Identify which cell holds the provided text, then report its (X, Y) central coordinate. 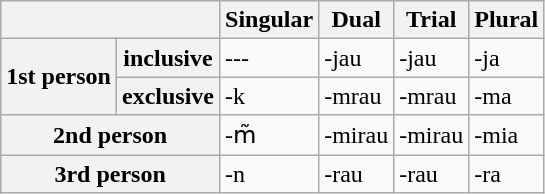
Dual (356, 20)
inclusive (168, 58)
1st person (59, 77)
3rd person (110, 173)
Trial (432, 20)
exclusive (168, 96)
Plural (506, 20)
-n (270, 173)
2nd person (110, 135)
--- (270, 58)
-ma (506, 96)
-m̃ (270, 135)
-k (270, 96)
Singular (270, 20)
-mia (506, 135)
-ra (506, 173)
-ja (506, 58)
